From the cell containing the given text, extract its center point as (x, y) coordinate. 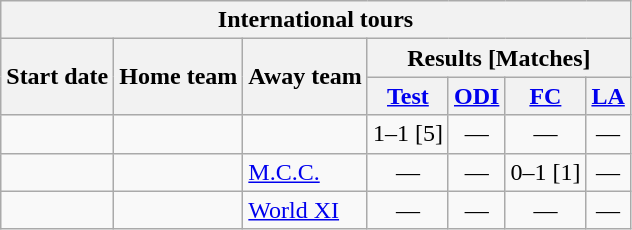
Home team (178, 77)
LA (608, 96)
ODI (476, 96)
0–1 [1] (546, 172)
Away team (306, 77)
Results [Matches] (498, 58)
International tours (316, 20)
M.C.C. (306, 172)
World XI (306, 210)
1–1 [5] (408, 134)
Start date (58, 77)
Test (408, 96)
FC (546, 96)
